Scan for the cell matching the given text and deliver its (X, Y) coordinate at center. 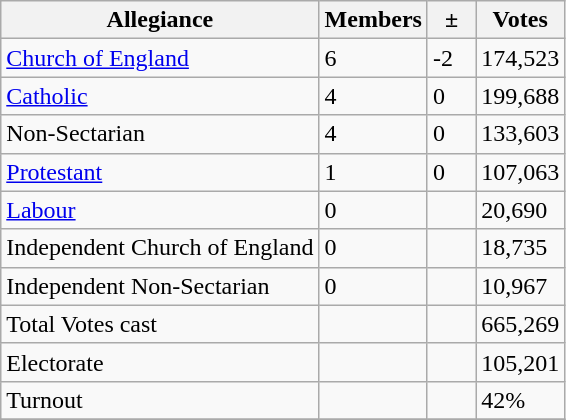
Electorate (160, 362)
133,603 (520, 134)
Protestant (160, 172)
20,690 (520, 210)
Total Votes cast (160, 324)
-2 (451, 58)
107,063 (520, 172)
6 (373, 58)
105,201 (520, 362)
Allegiance (160, 20)
665,269 (520, 324)
Independent Church of England (160, 248)
1 (373, 172)
18,735 (520, 248)
42% (520, 400)
174,523 (520, 58)
199,688 (520, 96)
Non-Sectarian (160, 134)
Votes (520, 20)
± (451, 20)
Independent Non-Sectarian (160, 286)
Turnout (160, 400)
Church of England (160, 58)
Catholic (160, 96)
Members (373, 20)
10,967 (520, 286)
Labour (160, 210)
